From the cell containing the given text, extract its center point as [x, y] coordinate. 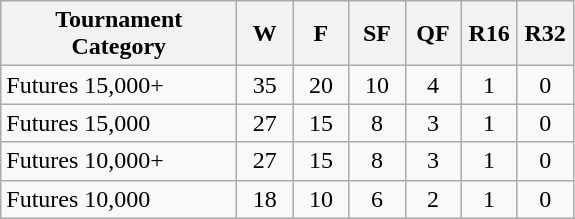
R32 [545, 34]
Tournament Category [119, 34]
35 [265, 85]
2 [433, 199]
QF [433, 34]
6 [377, 199]
Futures 15,000+ [119, 85]
18 [265, 199]
20 [321, 85]
SF [377, 34]
F [321, 34]
W [265, 34]
4 [433, 85]
Futures 15,000 [119, 123]
Futures 10,000 [119, 199]
Futures 10,000+ [119, 161]
R16 [489, 34]
